Search for the cell housing the specified text and yield its [X, Y] center coordinate. 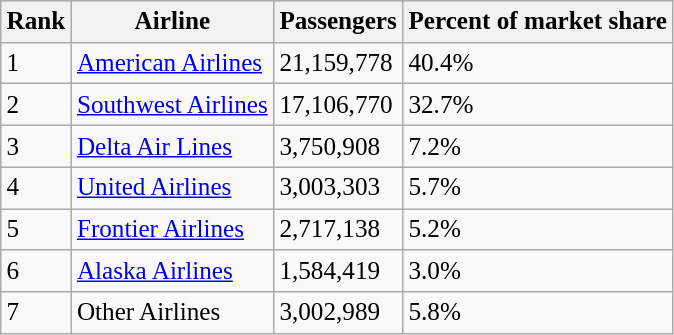
2,717,138 [338, 229]
Frontier Airlines [172, 229]
Other Airlines [172, 313]
6 [36, 271]
Percent of market share [538, 22]
3,002,989 [338, 313]
1 [36, 63]
Passengers [338, 22]
Alaska Airlines [172, 271]
Southwest Airlines [172, 105]
7 [36, 313]
5.8% [538, 313]
American Airlines [172, 63]
Delta Air Lines [172, 146]
3,750,908 [338, 146]
17,106,770 [338, 105]
2 [36, 105]
7.2% [538, 146]
Airline [172, 22]
3 [36, 146]
Rank [36, 22]
5 [36, 229]
5.7% [538, 188]
32.7% [538, 105]
5.2% [538, 229]
40.4% [538, 63]
United Airlines [172, 188]
3,003,303 [338, 188]
21,159,778 [338, 63]
1,584,419 [338, 271]
4 [36, 188]
3.0% [538, 271]
